Determine the (x, y) coordinate at the center of the cell enclosing the given text.  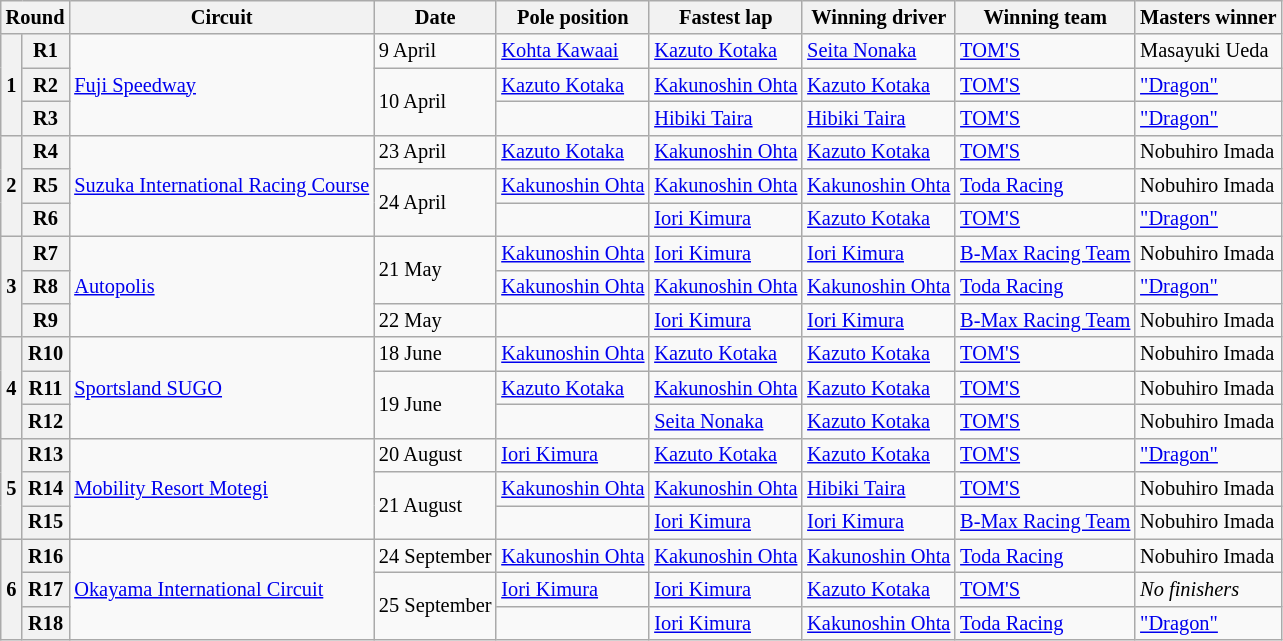
R15 (46, 522)
3 (12, 286)
Circuit (222, 17)
R7 (46, 253)
Winning team (1045, 17)
24 September (435, 556)
Okayama International Circuit (222, 590)
Fuji Speedway (222, 84)
Masayuki Ueda (1208, 51)
21 May (435, 270)
24 April (435, 202)
Sportsland SUGO (222, 388)
25 September (435, 606)
R11 (46, 388)
Mobility Resort Motegi (222, 488)
Fastest lap (726, 17)
4 (12, 388)
R16 (46, 556)
Pole position (572, 17)
21 August (435, 506)
R1 (46, 51)
Date (435, 17)
Autopolis (222, 286)
R5 (46, 186)
R8 (46, 287)
6 (12, 590)
23 April (435, 152)
R2 (46, 85)
19 June (435, 404)
R6 (46, 219)
1 (12, 84)
R18 (46, 623)
Winning driver (878, 17)
R10 (46, 354)
Round (36, 17)
Masters winner (1208, 17)
Suzuka International Racing Course (222, 186)
R12 (46, 421)
R3 (46, 118)
R17 (46, 589)
22 May (435, 320)
18 June (435, 354)
R13 (46, 455)
Kohta Kawaai (572, 51)
No finishers (1208, 589)
R4 (46, 152)
R14 (46, 489)
2 (12, 186)
R9 (46, 320)
9 April (435, 51)
5 (12, 488)
20 August (435, 455)
10 April (435, 102)
